Search for the cell housing the specified text and yield its (x, y) center coordinate. 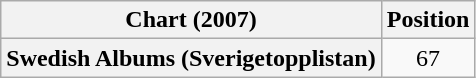
67 (428, 58)
Chart (2007) (191, 20)
Swedish Albums (Sverigetopplistan) (191, 58)
Position (428, 20)
